Return (x, y) of the center of cell containing provided text 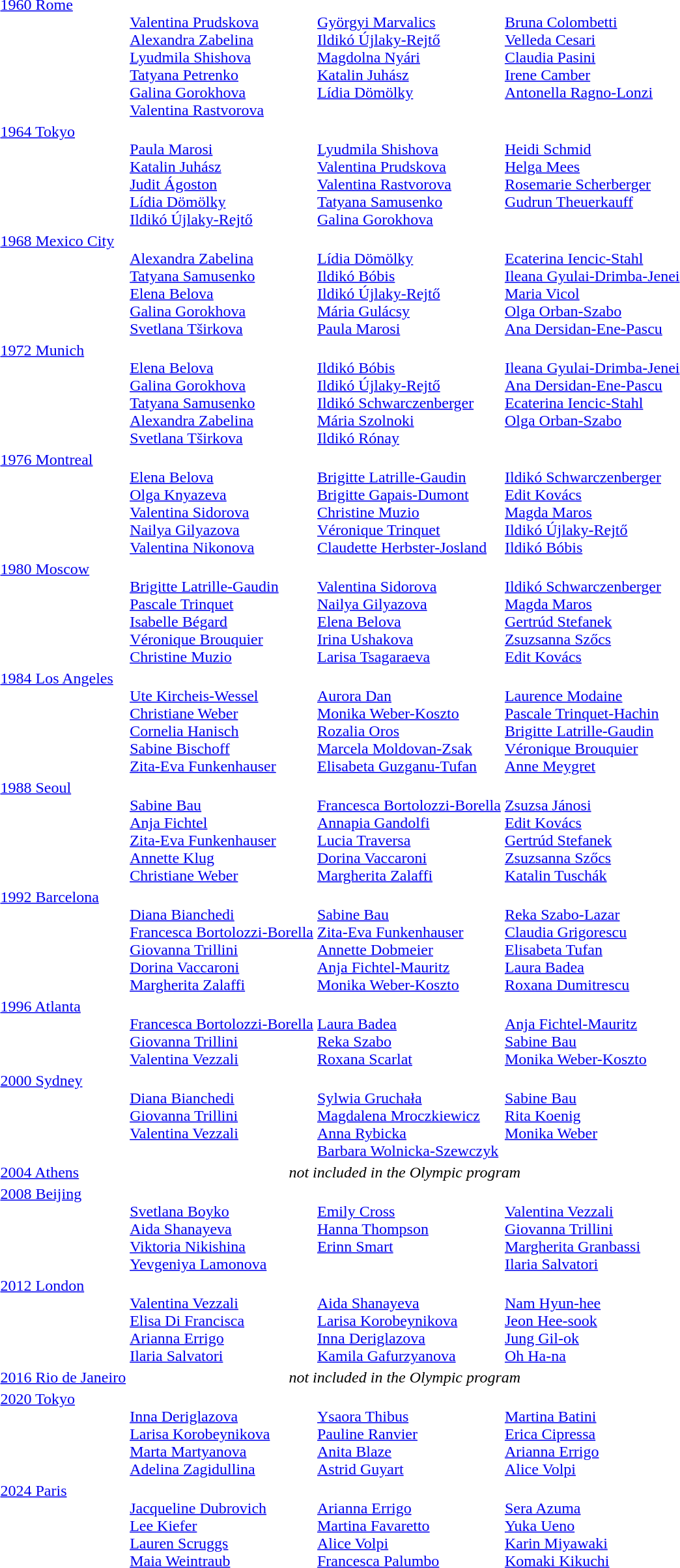
Diana BianchediFrancesca Bortolozzi-BorellaGiovanna TrilliniDorina VaccaroniMargherita Zalaffi (221, 941)
Elena BelovaGalina GorokhovaTatyana SamusenkoAlexandra ZabelinaSvetlana Tširkova (221, 394)
Ildikó BóbisIldikó Újlaky-RejtőIldikó SchwarczenbergerMária SzolnokiIldikó Rónay (409, 394)
Emily CrossHanna ThompsonErinn Smart (409, 1229)
Diana Bianchedi Giovanna Trillini Valentina Vezzali (221, 1116)
Inna DeriglazovaLarisa KorobeynikovaMarta MartyanovaAdelina Zagidullina (221, 1434)
Aurora DanMonika Weber-KosztoRozalia OrosMarcela Moldovan-ZsakElisabeta Guzganu-Tufan (409, 722)
Lídia DömölkyIldikó BóbisIldikó Újlaky-RejtőMária GulácsyPaula Marosi (409, 285)
Svetlana BoykoAida ShanayevaViktoria NikishinaYevgeniya Lamonova (221, 1229)
Sabine BauZita-Eva FunkenhauserAnnette DobmeierAnja Fichtel-MauritzMonika Weber-Koszto (409, 941)
Lyudmila ShishovaValentina PrudskovaValentina RastvorovaTatyana SamusenkoGalina Gorokhova (409, 176)
Paula MarosiKatalin JuhászJudit ÁgostonLídia DömölkyIldikó Újlaky-Rejtő (221, 176)
Sabine BauAnja FichtelZita-Eva FunkenhauserAnnette Klug Christiane Weber (221, 832)
Valentina SidorovaNailya GilyazovaElena BelovaIrina UshakovaLarisa Tsagaraeva (409, 613)
Brigitte Latrille-GaudinPascale TrinquetIsabelle BégardVéronique BrouquierChristine Muzio (221, 613)
Laura BadeaReka SzaboRoxana Scarlat (409, 1032)
Francesca Bortolozzi-BorellaGiovanna TrilliniValentina Vezzali (221, 1032)
Ute Kircheis-WesselChristiane WeberCornelia HanischSabine BischoffZita-Eva Funkenhauser (221, 722)
Sylwia Gruchała Magdalena Mroczkiewicz Anna Rybicka Barbara Wolnicka-Szewczyk (409, 1116)
Aida ShanayevaLarisa KorobeynikovaInna DeriglazovaKamila Gafurzyanova (409, 1321)
Alexandra ZabelinaTatyana SamusenkoElena BelovaGalina GorokhovaSvetlana Tširkova (221, 285)
Ysaora ThibusPauline RanvierAnita BlazeAstrid Guyart (409, 1434)
Elena BelovaOlga KnyazevaValentina SidorovaNailya GilyazovaValentina Nikonova (221, 504)
Brigitte Latrille-GaudinBrigitte Gapais-DumontChristine MuzioVéronique TrinquetClaudette Herbster-Josland (409, 504)
Francesca Bortolozzi-BorellaAnnapia GandolfiLucia TraversaDorina VaccaroniMargherita Zalaffi (409, 832)
Valentina VezzaliElisa Di FranciscaArianna ErrigoIlaria Salvatori (221, 1321)
